Identify which cell holds the provided text, then report its (x, y) central coordinate. 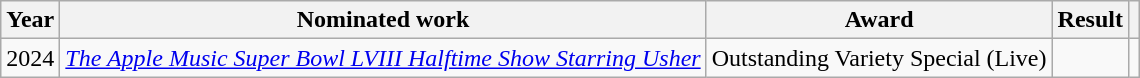
Result (1090, 20)
Nominated work (383, 20)
Award (879, 20)
Year (30, 20)
The Apple Music Super Bowl LVIII Halftime Show Starring Usher (383, 58)
Outstanding Variety Special (Live) (879, 58)
2024 (30, 58)
